Scan for the cell matching the given text and deliver its [X, Y] coordinate at center. 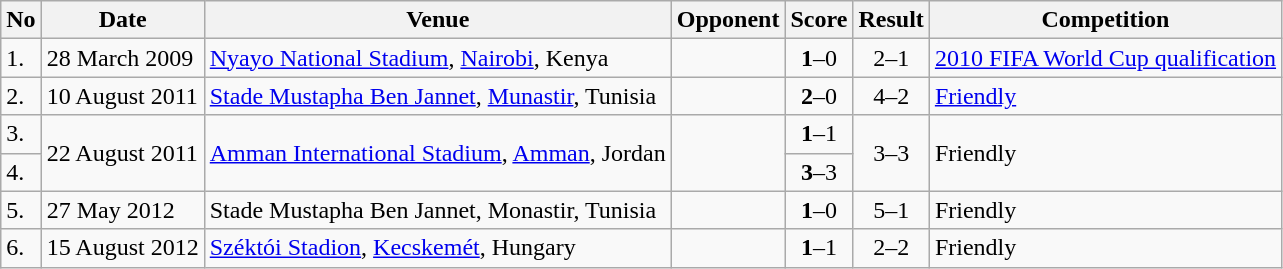
Competition [1105, 20]
5. [21, 210]
10 August 2011 [122, 96]
2010 FIFA World Cup qualification [1105, 58]
1. [21, 58]
6. [21, 248]
4. [21, 172]
Széktói Stadion, Kecskemét, Hungary [438, 248]
Amman International Stadium, Amman, Jordan [438, 153]
15 August 2012 [122, 248]
2. [21, 96]
2–2 [891, 248]
22 August 2011 [122, 153]
5–1 [891, 210]
Stade Mustapha Ben Jannet, Munastir, Tunisia [438, 96]
4–2 [891, 96]
Stade Mustapha Ben Jannet, Monastir, Tunisia [438, 210]
3. [21, 134]
Result [891, 20]
Opponent [728, 20]
2–1 [891, 58]
No [21, 20]
28 March 2009 [122, 58]
Nyayo National Stadium, Nairobi, Kenya [438, 58]
Date [122, 20]
27 May 2012 [122, 210]
Score [819, 20]
2–0 [819, 96]
Venue [438, 20]
